For the text-containing cell, return its midpoint in (x, y) coordinate format. 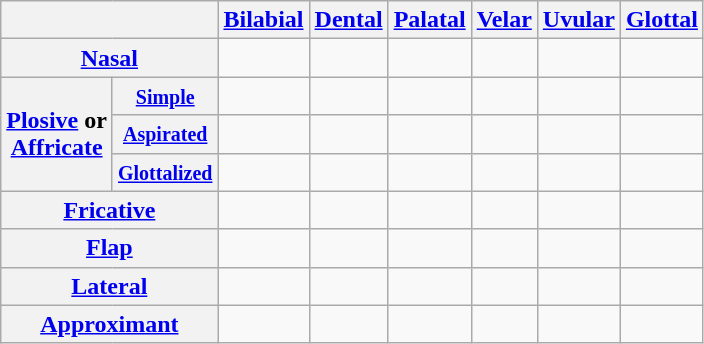
Lateral (110, 286)
Aspirated (164, 134)
Glottal (662, 20)
Simple (164, 96)
Nasal (110, 58)
Flap (110, 248)
Dental (348, 20)
Bilabial (264, 20)
Glottalized (164, 172)
Approximant (110, 324)
Plosive orAffricate (57, 134)
Palatal (430, 20)
Velar (504, 20)
Fricative (110, 210)
Uvular (578, 20)
